Capture the cell that displays the provided text and extract its (X, Y) central coordinate. 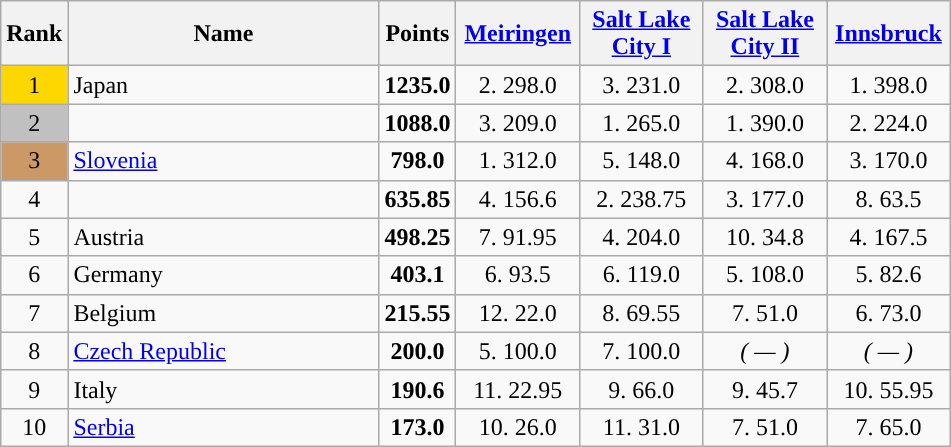
10. 55.95 (889, 389)
4 (34, 199)
635.85 (418, 199)
3. 231.0 (642, 85)
8. 69.55 (642, 313)
10. 34.8 (765, 237)
Serbia (224, 427)
12. 22.0 (518, 313)
8. 63.5 (889, 199)
Points (418, 34)
1088.0 (418, 123)
4. 204.0 (642, 237)
1. 312.0 (518, 161)
1. 398.0 (889, 85)
9. 66.0 (642, 389)
2. 224.0 (889, 123)
6. 73.0 (889, 313)
7 (34, 313)
5. 82.6 (889, 275)
8 (34, 351)
10. 26.0 (518, 427)
Innsbruck (889, 34)
11. 22.95 (518, 389)
10 (34, 427)
Meiringen (518, 34)
7. 100.0 (642, 351)
1. 390.0 (765, 123)
1. 265.0 (642, 123)
Belgium (224, 313)
Salt Lake City II (765, 34)
6. 93.5 (518, 275)
498.25 (418, 237)
2. 298.0 (518, 85)
215.55 (418, 313)
9. 45.7 (765, 389)
3 (34, 161)
7. 65.0 (889, 427)
1 (34, 85)
5. 148.0 (642, 161)
3. 177.0 (765, 199)
4. 168.0 (765, 161)
Name (224, 34)
3. 170.0 (889, 161)
7. 91.95 (518, 237)
Austria (224, 237)
2. 238.75 (642, 199)
6. 119.0 (642, 275)
Slovenia (224, 161)
1235.0 (418, 85)
9 (34, 389)
5. 108.0 (765, 275)
Italy (224, 389)
Salt Lake City I (642, 34)
798.0 (418, 161)
6 (34, 275)
Japan (224, 85)
3. 209.0 (518, 123)
2. 308.0 (765, 85)
4. 156.6 (518, 199)
11. 31.0 (642, 427)
2 (34, 123)
200.0 (418, 351)
173.0 (418, 427)
Rank (34, 34)
Germany (224, 275)
5. 100.0 (518, 351)
403.1 (418, 275)
Czech Republic (224, 351)
4. 167.5 (889, 237)
5 (34, 237)
190.6 (418, 389)
